Output the (x, y) coordinate of the center of the cell containing the given text.  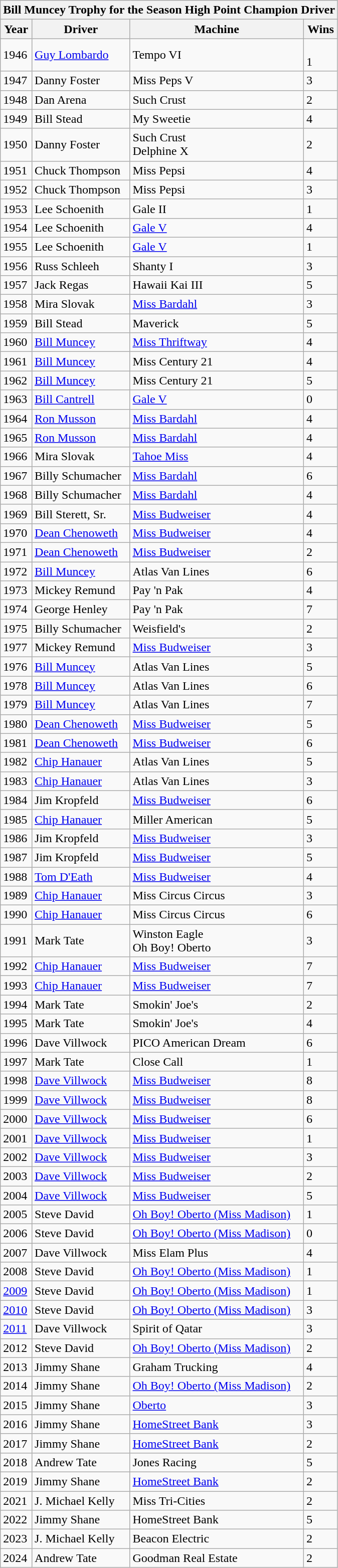
2007 (16, 1253)
1946 (16, 55)
1981 (16, 743)
2002 (16, 1157)
2004 (16, 1196)
1975 (16, 629)
1952 (16, 189)
1959 (16, 323)
2012 (16, 1348)
2005 (16, 1215)
Close Call (217, 1062)
PICO American Dream (217, 1043)
1982 (16, 762)
Dan Arena (81, 100)
2013 (16, 1367)
1974 (16, 610)
2024 (16, 1558)
1949 (16, 119)
1992 (16, 966)
1973 (16, 591)
Russ Schleeh (81, 266)
Gale II (217, 209)
Spirit of Qatar (217, 1329)
1991 (16, 940)
1972 (16, 571)
Tahoe Miss (217, 457)
1979 (16, 705)
Jones Racing (217, 1462)
1947 (16, 81)
1980 (16, 724)
Oberto (217, 1405)
1950 (16, 144)
Bill Muncey Trophy for the Season High Point Champion Driver (170, 10)
1998 (16, 1081)
1969 (16, 514)
Hawaii Kai III (217, 285)
1968 (16, 495)
2010 (16, 1310)
Maverick (217, 323)
2011 (16, 1329)
2014 (16, 1386)
Bill Cantrell (81, 400)
1961 (16, 361)
2000 (16, 1119)
Bill Sterett, Sr. (81, 514)
1956 (16, 266)
2023 (16, 1539)
1958 (16, 304)
1993 (16, 986)
Such CrustDelphine X (217, 144)
Driver (81, 29)
Goodman Real Estate (217, 1558)
Miss Tri-Cities (217, 1500)
1967 (16, 476)
Guy Lombardo (81, 55)
1970 (16, 533)
1977 (16, 648)
My Sweetie (217, 119)
Graham Trucking (217, 1367)
George Henley (81, 610)
Winston EagleOh Boy! Oberto (217, 940)
Miller American (217, 819)
2021 (16, 1500)
1971 (16, 552)
1976 (16, 667)
1978 (16, 686)
1954 (16, 228)
1955 (16, 247)
Shanty I (217, 266)
2017 (16, 1443)
Year (16, 29)
Miss Thriftway (217, 342)
1997 (16, 1062)
Jack Regas (81, 285)
2015 (16, 1405)
1994 (16, 1005)
2019 (16, 1481)
2001 (16, 1138)
Miss Peps V (217, 81)
Wins (320, 29)
2008 (16, 1272)
1957 (16, 285)
Weisfield's (217, 629)
1962 (16, 380)
Machine (217, 29)
1986 (16, 838)
2003 (16, 1176)
1984 (16, 800)
1983 (16, 781)
Tom D'Eath (81, 877)
Miss Elam Plus (217, 1253)
1964 (16, 419)
2022 (16, 1520)
1988 (16, 877)
1987 (16, 857)
1996 (16, 1043)
1963 (16, 400)
2009 (16, 1291)
1989 (16, 896)
Tempo VI (217, 55)
1960 (16, 342)
1948 (16, 100)
Such Crust (217, 100)
1995 (16, 1024)
1951 (16, 170)
1990 (16, 915)
2016 (16, 1424)
2018 (16, 1462)
1985 (16, 819)
1953 (16, 209)
Beacon Electric (217, 1539)
2006 (16, 1234)
1966 (16, 457)
1999 (16, 1100)
1965 (16, 438)
